Provide the [x, y] coordinate of the cell's center where the given text is located.  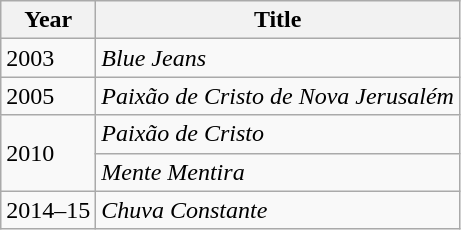
2014–15 [48, 210]
2003 [48, 58]
Paixão de Cristo [278, 134]
Mente Mentira [278, 172]
Chuva Constante [278, 210]
2010 [48, 153]
Blue Jeans [278, 58]
Title [278, 20]
Paixão de Cristo de Nova Jerusalém [278, 96]
Year [48, 20]
2005 [48, 96]
